Output the (X, Y) coordinate of the center of the cell containing the given text.  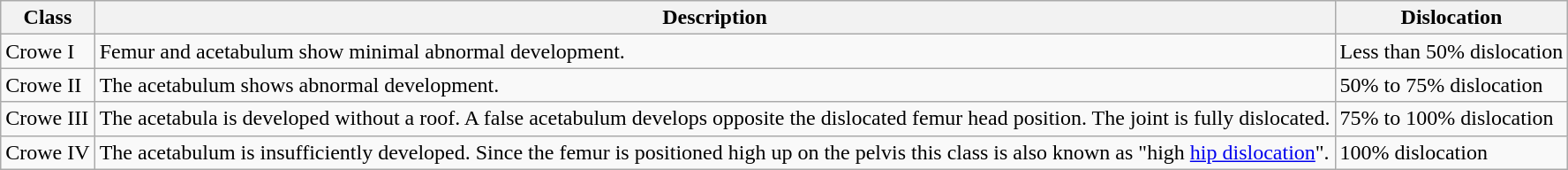
Crowe II (48, 85)
75% to 100% dislocation (1451, 119)
The acetabula is developed without a roof. A false acetabulum develops opposite the dislocated femur head position. The joint is fully dislocated. (715, 119)
50% to 75% dislocation (1451, 85)
Femur and acetabulum show minimal abnormal development. (715, 51)
Class (48, 18)
Less than 50% dislocation (1451, 51)
100% dislocation (1451, 152)
The acetabulum is insufficiently developed. Since the femur is positioned high up on the pelvis this class is also known as "high hip dislocation". (715, 152)
Crowe III (48, 119)
Description (715, 18)
Dislocation (1451, 18)
The acetabulum shows abnormal development. (715, 85)
Crowe IV (48, 152)
Crowe I (48, 51)
